Return the (x, y) coordinate for the center point of the cell that contains the specified text.  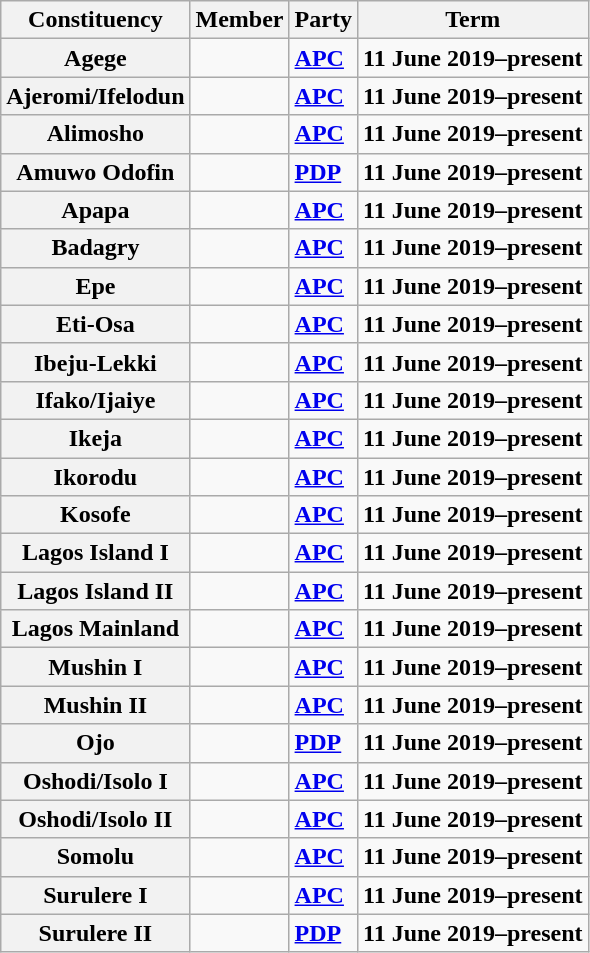
Oshodi/Isolo I (96, 781)
Mushin II (96, 705)
Epe (96, 286)
Lagos Island I (96, 553)
Apapa (96, 210)
Mushin I (96, 667)
Constituency (96, 20)
Kosofe (96, 515)
Alimosho (96, 134)
Ikorodu (96, 477)
Ibeju-Lekki (96, 362)
Member (240, 20)
Badagry (96, 248)
Term (472, 20)
Party (323, 20)
Eti-Osa (96, 324)
Ikeja (96, 438)
Amuwo Odofin (96, 172)
Agege (96, 58)
Oshodi/Isolo II (96, 819)
Ojo (96, 743)
Lagos Island II (96, 591)
Surulere II (96, 933)
Surulere I (96, 895)
Somolu (96, 857)
Lagos Mainland (96, 629)
Ifako/Ijaiye (96, 400)
Ajeromi/Ifelodun (96, 96)
